Identify which cell holds the provided text, then report its [x, y] central coordinate. 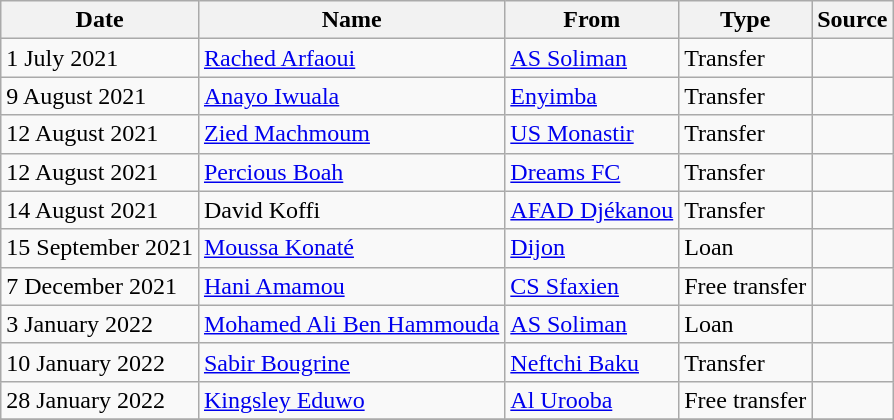
Source [852, 20]
Al Urooba [592, 400]
Type [746, 20]
Date [100, 20]
Zied Machmoum [351, 134]
28 January 2022 [100, 400]
1 July 2021 [100, 58]
Neftchi Baku [592, 362]
Mohamed Ali Ben Hammouda [351, 324]
14 August 2021 [100, 210]
Percious Boah [351, 172]
Hani Amamou [351, 286]
Dreams FC [592, 172]
Rached Arfaoui [351, 58]
Sabir Bougrine [351, 362]
US Monastir [592, 134]
David Koffi [351, 210]
Moussa Konaté [351, 248]
Name [351, 20]
Kingsley Eduwo [351, 400]
CS Sfaxien [592, 286]
Enyimba [592, 96]
AFAD Djékanou [592, 210]
7 December 2021 [100, 286]
From [592, 20]
15 September 2021 [100, 248]
9 August 2021 [100, 96]
3 January 2022 [100, 324]
Dijon [592, 248]
10 January 2022 [100, 362]
Anayo Iwuala [351, 96]
